Determine the (X, Y) coordinate at the center of the cell enclosing the given text.  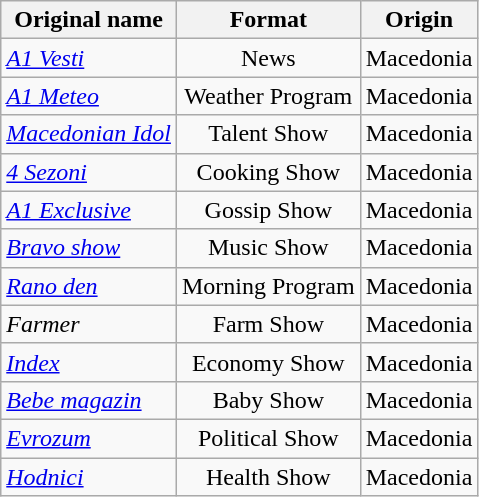
Format (268, 20)
Weather Program (268, 96)
Cooking Show (268, 172)
News (268, 58)
A1 Vesti (89, 58)
Gossip Show (268, 210)
Macedonian Idol (89, 134)
Talent Show (268, 134)
Original name (89, 20)
Rano den (89, 286)
Evrozum (89, 438)
Economy Show (268, 362)
Baby Show (268, 400)
Index (89, 362)
A1 Exclusive (89, 210)
Bravo show (89, 248)
Health Show (268, 477)
Origin (419, 20)
Music Show (268, 248)
A1 Meteo (89, 96)
4 Sezoni (89, 172)
Farmer (89, 324)
Hodnici (89, 477)
Morning Program (268, 286)
Bebe magazin (89, 400)
Farm Show (268, 324)
Political Show (268, 438)
